Extract the [X, Y] coordinate from the center of the cell holding the provided text.  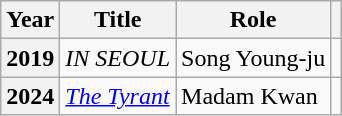
Song Young-ju [254, 58]
2024 [30, 96]
IN SEOUL [118, 58]
Title [118, 20]
Year [30, 20]
The Tyrant [118, 96]
Role [254, 20]
2019 [30, 58]
Madam Kwan [254, 96]
